Identify which cell holds the provided text, then report its [X, Y] central coordinate. 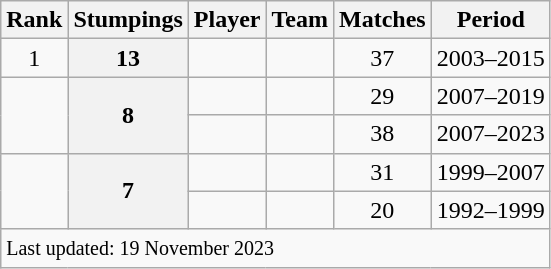
Rank [34, 20]
31 [383, 172]
38 [383, 134]
20 [383, 210]
Player [227, 20]
Stumpings [128, 20]
Team [300, 20]
29 [383, 96]
2007–2019 [490, 96]
2003–2015 [490, 58]
2007–2023 [490, 134]
8 [128, 115]
Matches [383, 20]
37 [383, 58]
7 [128, 191]
1992–1999 [490, 210]
Period [490, 20]
1999–2007 [490, 172]
1 [34, 58]
Last updated: 19 November 2023 [276, 248]
13 [128, 58]
